Find where the given text appears and provide that cell's center as [x, y] coordinate. 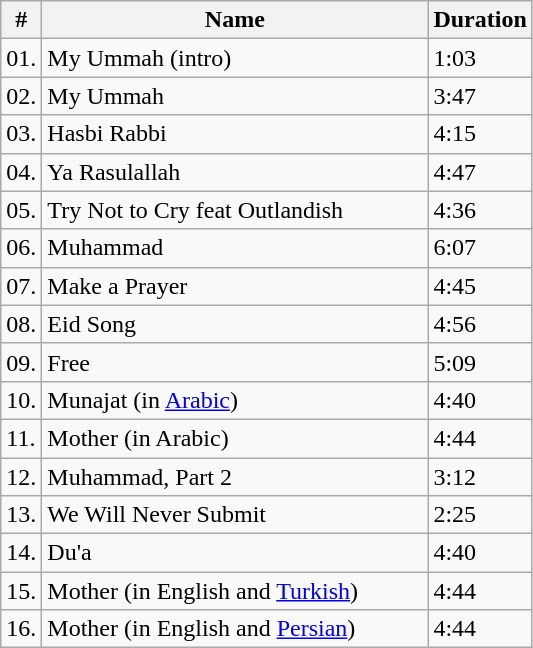
My Ummah (intro) [235, 58]
02. [22, 96]
12. [22, 477]
Munajat (in Arabic) [235, 400]
2:25 [480, 515]
4:15 [480, 134]
09. [22, 362]
13. [22, 515]
01. [22, 58]
Name [235, 20]
6:07 [480, 248]
Mother (in English and Persian) [235, 629]
Mother (in English and Turkish) [235, 591]
Try Not to Cry feat Outlandish [235, 210]
4:56 [480, 324]
14. [22, 553]
Muhammad [235, 248]
5:09 [480, 362]
1:03 [480, 58]
Eid Song [235, 324]
08. [22, 324]
Make a Prayer [235, 286]
05. [22, 210]
15. [22, 591]
Duration [480, 20]
3:12 [480, 477]
16. [22, 629]
06. [22, 248]
Free [235, 362]
My Ummah [235, 96]
Hasbi Rabbi [235, 134]
11. [22, 438]
Ya Rasulallah [235, 172]
07. [22, 286]
4:47 [480, 172]
4:36 [480, 210]
04. [22, 172]
We Will Never Submit [235, 515]
03. [22, 134]
Muhammad, Part 2 [235, 477]
10. [22, 400]
Mother (in Arabic) [235, 438]
Du'a [235, 553]
# [22, 20]
4:45 [480, 286]
3:47 [480, 96]
